For the text-containing cell, return its midpoint in (x, y) coordinate format. 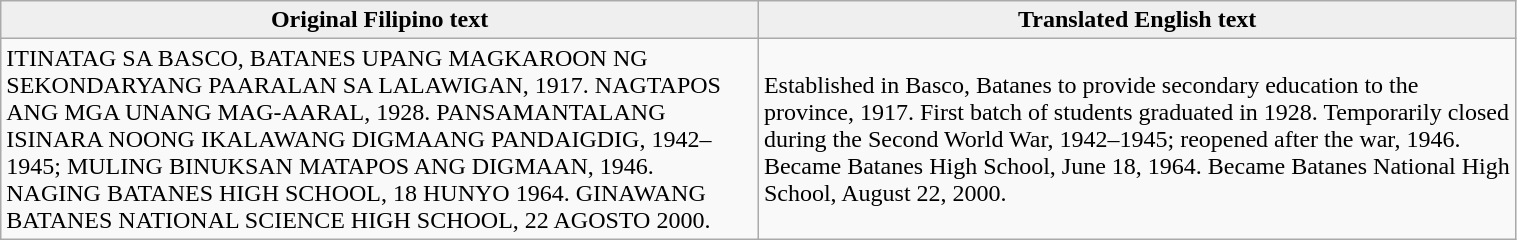
Translated English text (1137, 20)
Original Filipino text (380, 20)
